Capture the cell that displays the provided text and extract its (x, y) central coordinate. 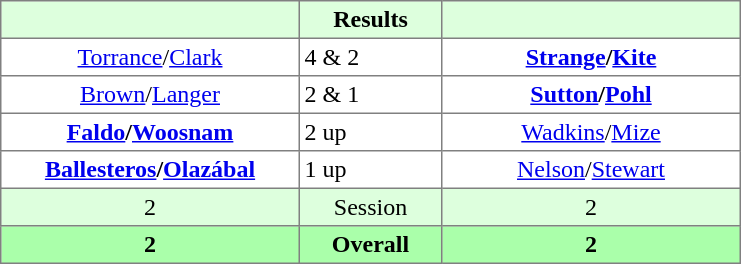
Sutton/Pohl (591, 95)
Ballesteros/Olazábal (150, 170)
1 up (370, 170)
Results (370, 20)
Nelson/Stewart (591, 170)
2 up (370, 132)
Strange/Kite (591, 57)
Overall (370, 245)
Session (370, 207)
2 & 1 (370, 95)
Faldo/Woosnam (150, 132)
Torrance/Clark (150, 57)
Wadkins/Mize (591, 132)
Brown/Langer (150, 95)
4 & 2 (370, 57)
